Search for the cell housing the specified text and yield its (x, y) center coordinate. 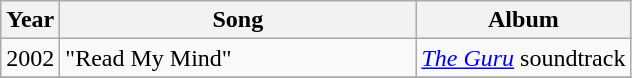
Song (238, 20)
Album (524, 20)
2002 (30, 58)
"Read My Mind" (238, 58)
Year (30, 20)
The Guru soundtrack (524, 58)
